For the text-containing cell, return its midpoint in (X, Y) coordinate format. 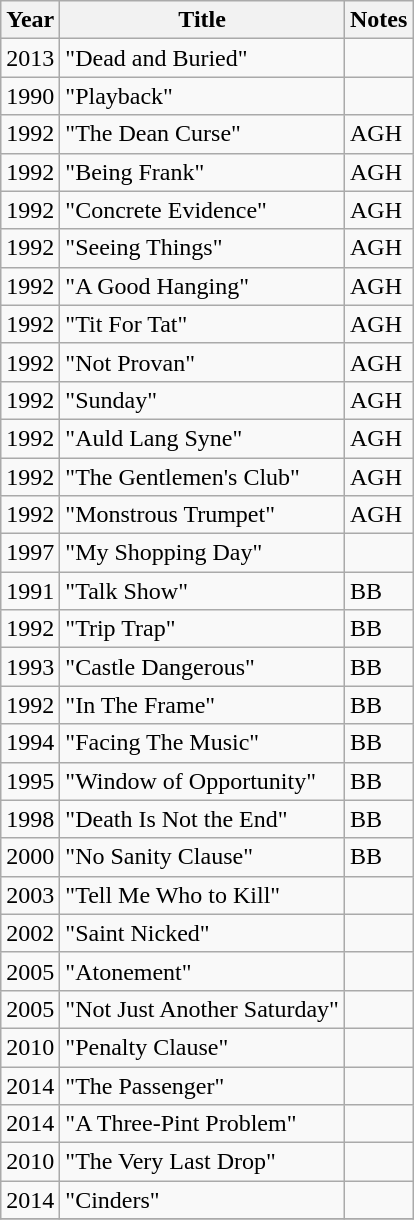
"A Three-Pint Problem" (202, 1124)
"The Passenger" (202, 1085)
2002 (30, 933)
"Tell Me Who to Kill" (202, 895)
"Monstrous Trumpet" (202, 515)
"Cinders" (202, 1200)
"The Gentlemen's Club" (202, 477)
"Trip Trap" (202, 629)
"Saint Nicked" (202, 933)
"In The Frame" (202, 705)
1998 (30, 819)
2003 (30, 895)
2013 (30, 58)
"Window of Opportunity" (202, 781)
1991 (30, 591)
"Death Is Not the End" (202, 819)
"Dead and Buried" (202, 58)
1995 (30, 781)
"Auld Lang Syne" (202, 438)
"Playback" (202, 96)
"My Shopping Day" (202, 553)
Title (202, 20)
1997 (30, 553)
2000 (30, 857)
"Concrete Evidence" (202, 210)
"Seeing Things" (202, 248)
"Tit For Tat" (202, 324)
1993 (30, 667)
"Castle Dangerous" (202, 667)
"No Sanity Clause" (202, 857)
"Not Just Another Saturday" (202, 1009)
Year (30, 20)
"Talk Show" (202, 591)
"Not Provan" (202, 362)
"Sunday" (202, 400)
1994 (30, 743)
1990 (30, 96)
"A Good Hanging" (202, 286)
Notes (378, 20)
"Penalty Clause" (202, 1047)
"The Dean Curse" (202, 134)
"Facing The Music" (202, 743)
"Being Frank" (202, 172)
"Atonement" (202, 971)
"The Very Last Drop" (202, 1162)
